Output the (x, y) coordinate of the center of the cell containing the given text.  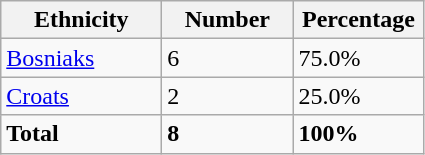
Bosniaks (82, 58)
Croats (82, 96)
Number (228, 20)
8 (228, 134)
Ethnicity (82, 20)
25.0% (358, 96)
2 (228, 96)
Percentage (358, 20)
Total (82, 134)
6 (228, 58)
100% (358, 134)
75.0% (358, 58)
